Search for the cell housing the specified text and yield its (X, Y) center coordinate. 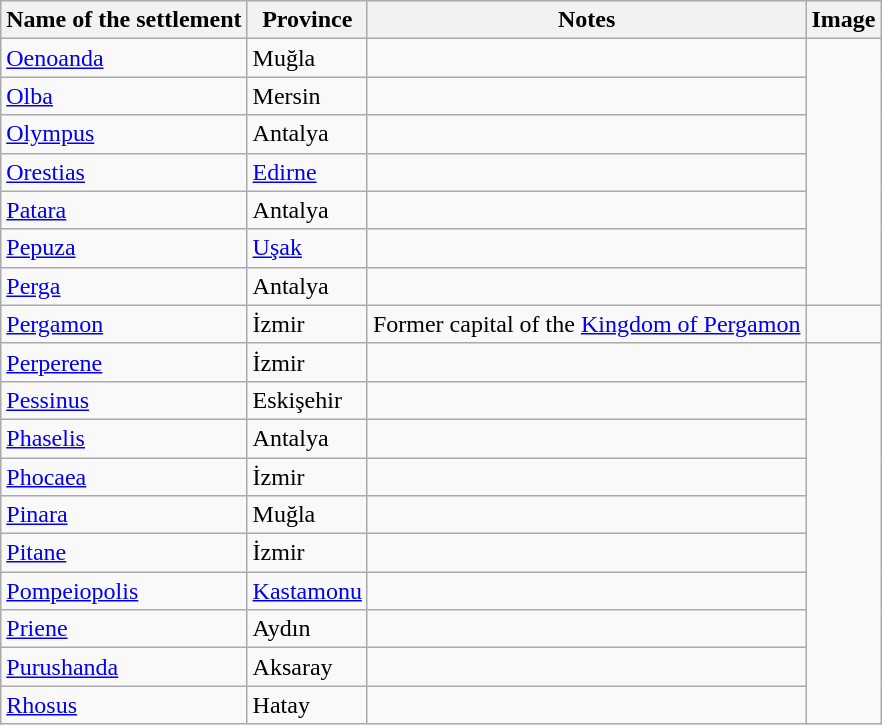
Uşak (307, 248)
Kastamonu (307, 591)
Image (844, 20)
Hatay (307, 705)
Name of the settlement (124, 20)
Pinara (124, 515)
Pessinus (124, 400)
Purushanda (124, 667)
Olympus (124, 134)
Notes (586, 20)
Mersin (307, 96)
Pompeiopolis (124, 591)
Pepuza (124, 248)
Olba (124, 96)
Aydın (307, 629)
Priene (124, 629)
Eskişehir (307, 400)
Province (307, 20)
Orestias (124, 172)
Oenoanda (124, 58)
Rhosus (124, 705)
Pitane (124, 553)
Aksaray (307, 667)
Phocaea (124, 477)
Phaselis (124, 438)
Patara (124, 210)
Former capital of the Kingdom of Pergamon (586, 324)
Perga (124, 286)
Edirne (307, 172)
Perperene (124, 362)
Pergamon (124, 324)
